Find where the given text appears and provide that cell's center as [x, y] coordinate. 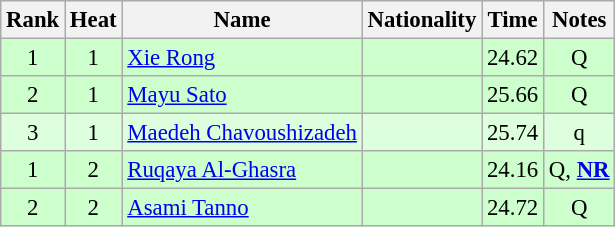
25.74 [513, 133]
Xie Rong [242, 58]
Time [513, 20]
Nationality [422, 20]
q [580, 133]
24.16 [513, 170]
3 [33, 133]
Name [242, 20]
Mayu Sato [242, 95]
24.62 [513, 58]
Asami Tanno [242, 208]
Ruqaya Al-Ghasra [242, 170]
Notes [580, 20]
Heat [94, 20]
24.72 [513, 208]
Rank [33, 20]
Maedeh Chavoushizadeh [242, 133]
Q, NR [580, 170]
25.66 [513, 95]
